Pinpoint the cell where the given text exists, returning its (x, y) midpoint coordinate. 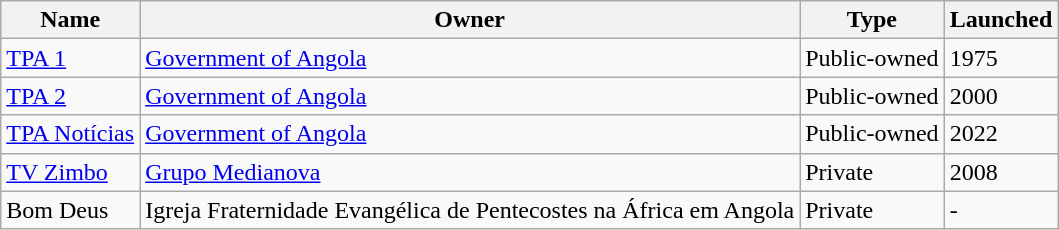
Grupo Medianova (470, 172)
TPA Notícias (70, 134)
TV Zimbo (70, 172)
Igreja Fraternidade Evangélica de Pentecostes na África em Angola (470, 210)
TPA 2 (70, 96)
2008 (1001, 172)
Name (70, 20)
- (1001, 210)
Owner (470, 20)
2022 (1001, 134)
Type (872, 20)
Bom Deus (70, 210)
1975 (1001, 58)
Launched (1001, 20)
2000 (1001, 96)
TPA 1 (70, 58)
